Determine the (x, y) coordinate at the center of the cell enclosing the given text.  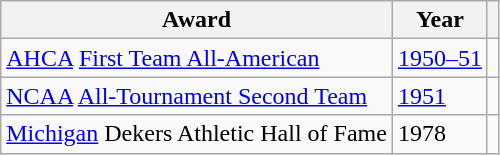
NCAA All-Tournament Second Team (197, 96)
1978 (440, 134)
Michigan Dekers Athletic Hall of Fame (197, 134)
Year (440, 20)
AHCA First Team All-American (197, 58)
1951 (440, 96)
1950–51 (440, 58)
Award (197, 20)
